Output the (X, Y) coordinate of the center of the cell containing the given text.  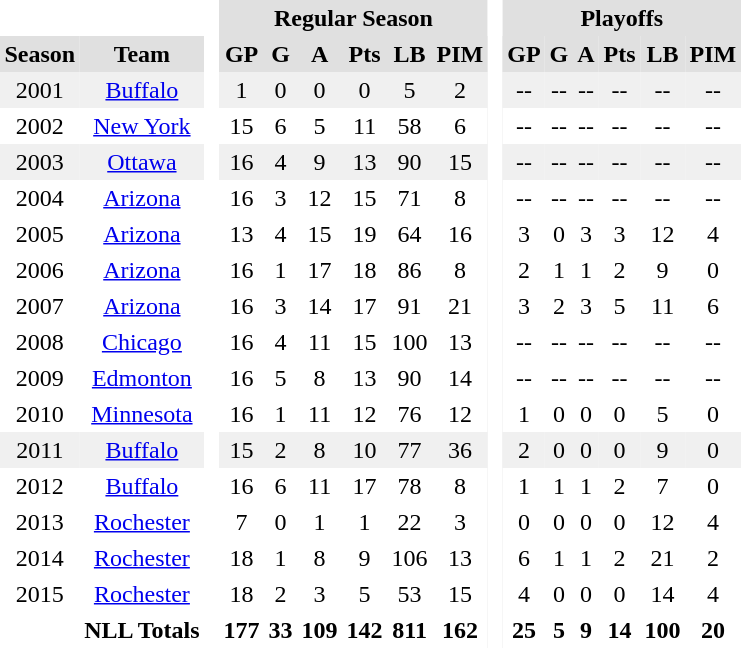
NLL Totals (142, 630)
162 (460, 630)
Team (142, 54)
76 (410, 414)
10 (364, 450)
2014 (40, 558)
Ottawa (142, 162)
2003 (40, 162)
Regular Season (354, 18)
25 (524, 630)
2011 (40, 450)
2015 (40, 594)
Playoffs (622, 18)
91 (410, 306)
64 (410, 234)
811 (410, 630)
Season (40, 54)
Minnesota (142, 414)
2004 (40, 198)
177 (242, 630)
77 (410, 450)
2006 (40, 270)
2002 (40, 126)
22 (410, 522)
19 (364, 234)
2013 (40, 522)
2012 (40, 486)
2009 (40, 378)
36 (460, 450)
New York (142, 126)
78 (410, 486)
2005 (40, 234)
53 (410, 594)
33 (280, 630)
2008 (40, 342)
71 (410, 198)
20 (713, 630)
142 (364, 630)
106 (410, 558)
109 (320, 630)
86 (410, 270)
Chicago (142, 342)
2010 (40, 414)
2007 (40, 306)
58 (410, 126)
2001 (40, 90)
Edmonton (142, 378)
